Find where the given text appears and provide that cell's center as [X, Y] coordinate. 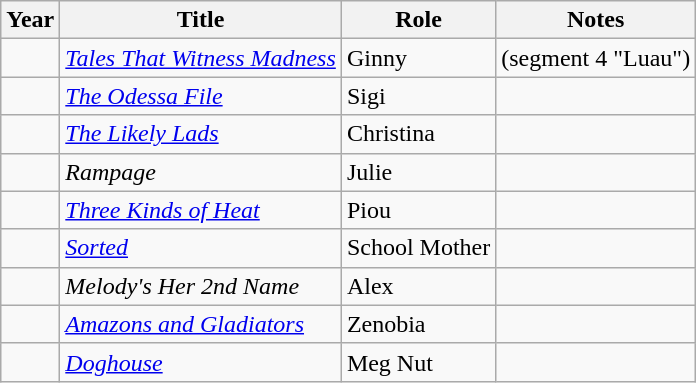
Year [30, 20]
Rampage [201, 172]
(segment 4 "Luau") [596, 58]
Doghouse [201, 362]
The Odessa File [201, 96]
Meg Nut [418, 362]
Notes [596, 20]
School Mother [418, 248]
Role [418, 20]
Sorted [201, 248]
Melody's Her 2nd Name [201, 286]
The Likely Lads [201, 134]
Sigi [418, 96]
Tales That Witness Madness [201, 58]
Zenobia [418, 324]
Alex [418, 286]
Ginny [418, 58]
Three Kinds of Heat [201, 210]
Title [201, 20]
Amazons and Gladiators [201, 324]
Julie [418, 172]
Piou [418, 210]
Christina [418, 134]
